Output the (X, Y) coordinate of the center of the cell containing the given text.  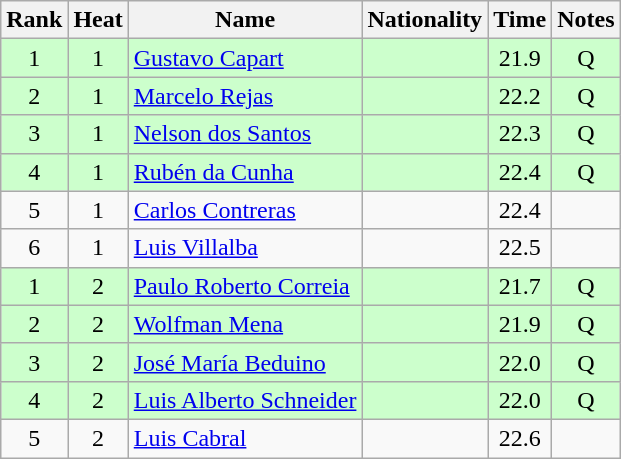
Gustavo Capart (245, 58)
Heat (98, 20)
José María Beduino (245, 362)
22.6 (520, 438)
Luis Cabral (245, 438)
22.3 (520, 134)
Wolfman Mena (245, 324)
Rank (34, 20)
Notes (586, 20)
Nationality (425, 20)
Time (520, 20)
21.7 (520, 286)
Luis Alberto Schneider (245, 400)
Rubén da Cunha (245, 172)
Marcelo Rejas (245, 96)
6 (34, 248)
22.2 (520, 96)
Nelson dos Santos (245, 134)
22.5 (520, 248)
Name (245, 20)
Luis Villalba (245, 248)
Paulo Roberto Correia (245, 286)
Carlos Contreras (245, 210)
